Provide the (X, Y) coordinate of the cell's center where the given text is located.  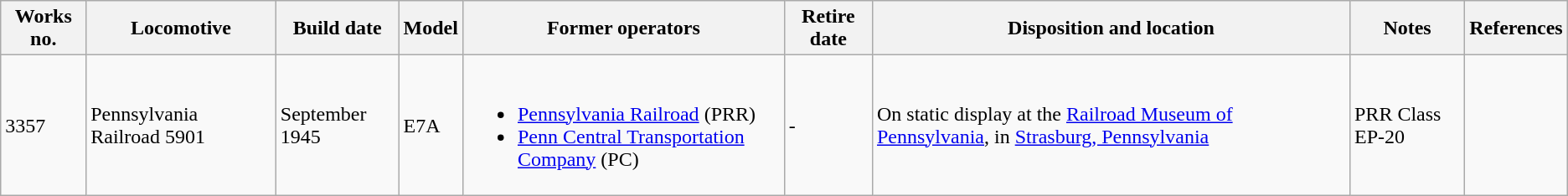
Disposition and location (1111, 28)
References (1516, 28)
PRR Class EP-20 (1407, 126)
Retire date (828, 28)
Build date (337, 28)
Former operators (623, 28)
On static display at the Railroad Museum of Pennsylvania, in Strasburg, Pennsylvania (1111, 126)
- (828, 126)
Notes (1407, 28)
Pennsylvania Railroad (PRR)Penn Central Transportation Company (PC) (623, 126)
3357 (44, 126)
September 1945 (337, 126)
Model (431, 28)
E7A (431, 126)
Locomotive (181, 28)
Works no. (44, 28)
Pennsylvania Railroad 5901 (181, 126)
